Extract the [X, Y] coordinate from the center of the cell holding the provided text.  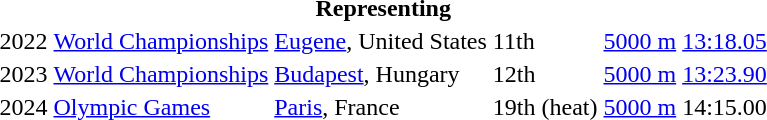
Eugene, United States [381, 41]
Budapest, Hungary [381, 74]
12th [545, 74]
11th [545, 41]
